Extract the (X, Y) coordinate from the center of the cell holding the provided text.  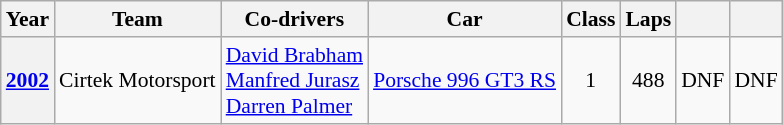
1 (590, 80)
David Brabham Manfred Jurasz Darren Palmer (294, 80)
Laps (648, 19)
Year (28, 19)
Car (464, 19)
Team (138, 19)
488 (648, 80)
2002 (28, 80)
Porsche 996 GT3 RS (464, 80)
Co-drivers (294, 19)
Class (590, 19)
Cirtek Motorsport (138, 80)
